From the cell containing the given text, extract its center point as (x, y) coordinate. 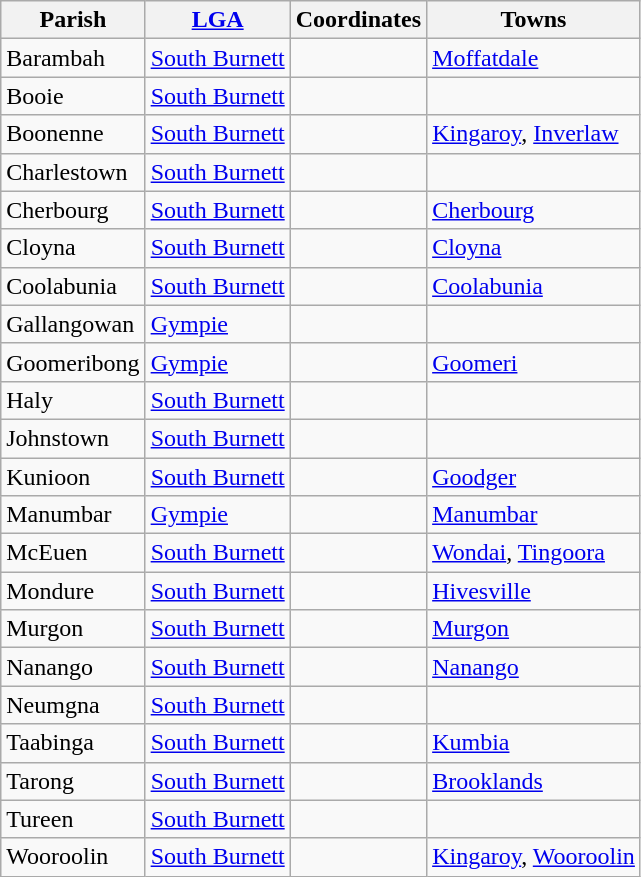
Brooklands (534, 781)
Neumgna (73, 705)
Barambah (73, 58)
Johnstown (73, 438)
Boonenne (73, 134)
Taabinga (73, 743)
Towns (534, 20)
Goomeri (534, 362)
Moffatdale (534, 58)
Goomeribong (73, 362)
Charlestown (73, 172)
Gallangowan (73, 324)
Haly (73, 400)
Kingaroy, Inverlaw (534, 134)
Tureen (73, 819)
Coordinates (358, 20)
Wooroolin (73, 857)
Goodger (534, 477)
Mondure (73, 591)
Hivesville (534, 591)
Kumbia (534, 743)
Kunioon (73, 477)
McEuen (73, 553)
Wondai, Tingoora (534, 553)
Parish (73, 20)
Kingaroy, Wooroolin (534, 857)
Booie (73, 96)
LGA (218, 20)
Tarong (73, 781)
